For the text-containing cell, return its midpoint in (x, y) coordinate format. 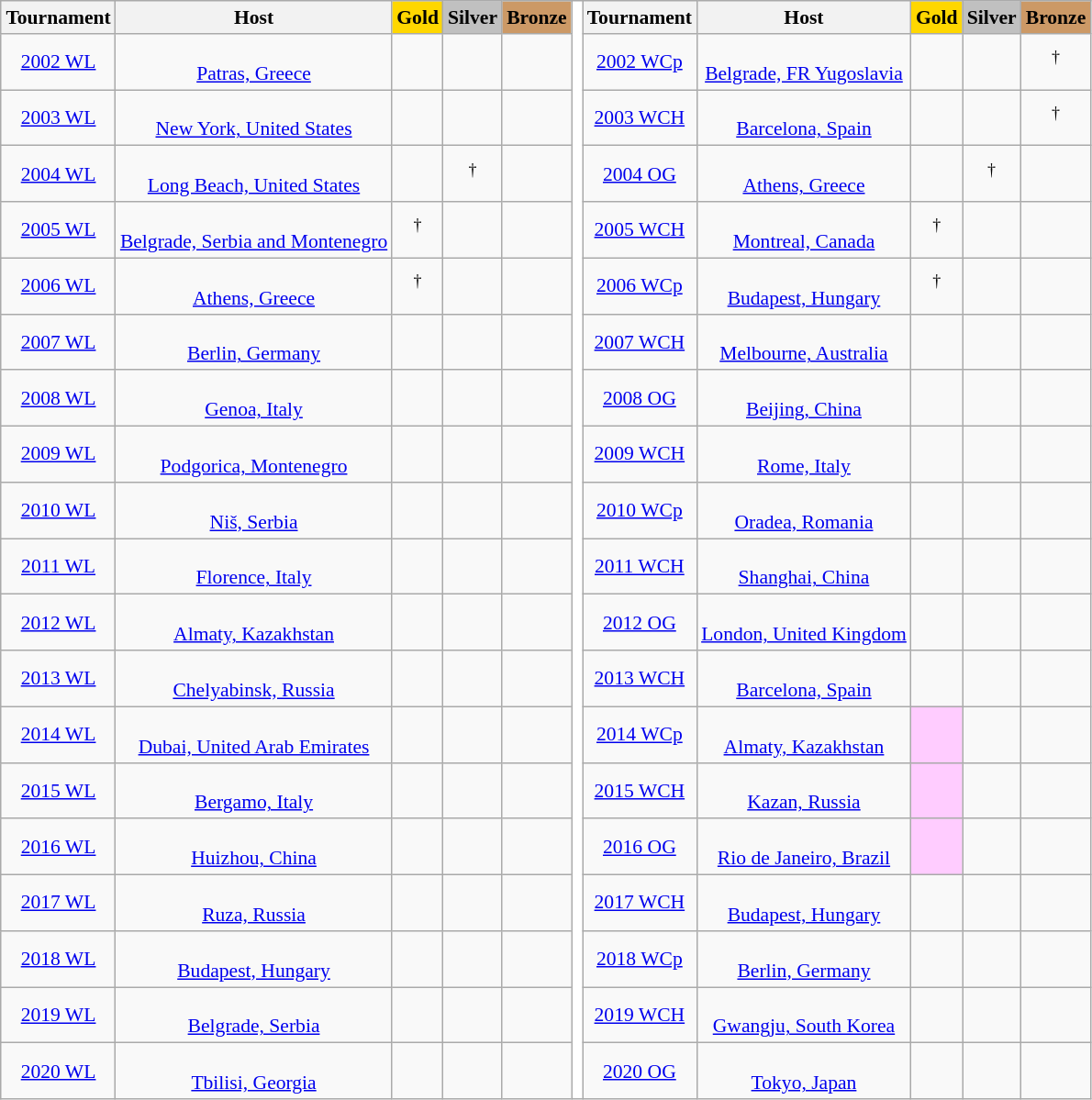
Rome, Italy (804, 455)
Belgrade, Serbia and Montenegro (253, 229)
2013 WL (58, 679)
2008 OG (640, 398)
2005 WCH (640, 229)
Huizhou, China (253, 848)
2013 WCH (640, 679)
2007 WL (58, 341)
Beijing, China (804, 398)
2016 OG (640, 848)
2011 WL (58, 567)
2020 OG (640, 1072)
Gwangju, South Korea (804, 1015)
Florence, Italy (253, 567)
Kazan, Russia (804, 791)
Niš, Serbia (253, 510)
2019 WL (58, 1015)
Ruza, Russia (253, 903)
2007 WCH (640, 341)
2014 WCp (640, 734)
2009 WCH (640, 455)
2010 WCp (640, 510)
Shanghai, China (804, 567)
2015 WCH (640, 791)
2014 WL (58, 734)
2002 WCp (640, 62)
Patras, Greece (253, 62)
Belgrade, Serbia (253, 1015)
2012 OG (640, 622)
Bergamo, Italy (253, 791)
2004 WL (58, 174)
2009 WL (58, 455)
Melbourne, Australia (804, 341)
2003 WCH (640, 117)
2008 WL (58, 398)
Genoa, Italy (253, 398)
2003 WL (58, 117)
Montreal, Canada (804, 229)
2005 WL (58, 229)
2015 WL (58, 791)
2006 WCp (640, 286)
2010 WL (58, 510)
2017 WCH (640, 903)
Podgorica, Montenegro (253, 455)
Tokyo, Japan (804, 1072)
Oradea, Romania (804, 510)
Belgrade, FR Yugoslavia (804, 62)
2006 WL (58, 286)
2002 WL (58, 62)
2020 WL (58, 1072)
Chelyabinsk, Russia (253, 679)
2012 WL (58, 622)
2004 OG (640, 174)
Dubai, United Arab Emirates (253, 734)
Rio de Janeiro, Brazil (804, 848)
2011 WCH (640, 567)
London, United Kingdom (804, 622)
2018 WL (58, 960)
Tbilisi, Georgia (253, 1072)
2018 WCp (640, 960)
2016 WL (58, 848)
Long Beach, United States (253, 174)
New York, United States (253, 117)
2017 WL (58, 903)
2019 WCH (640, 1015)
